Pinpoint the cell where the given text exists, returning its (X, Y) midpoint coordinate. 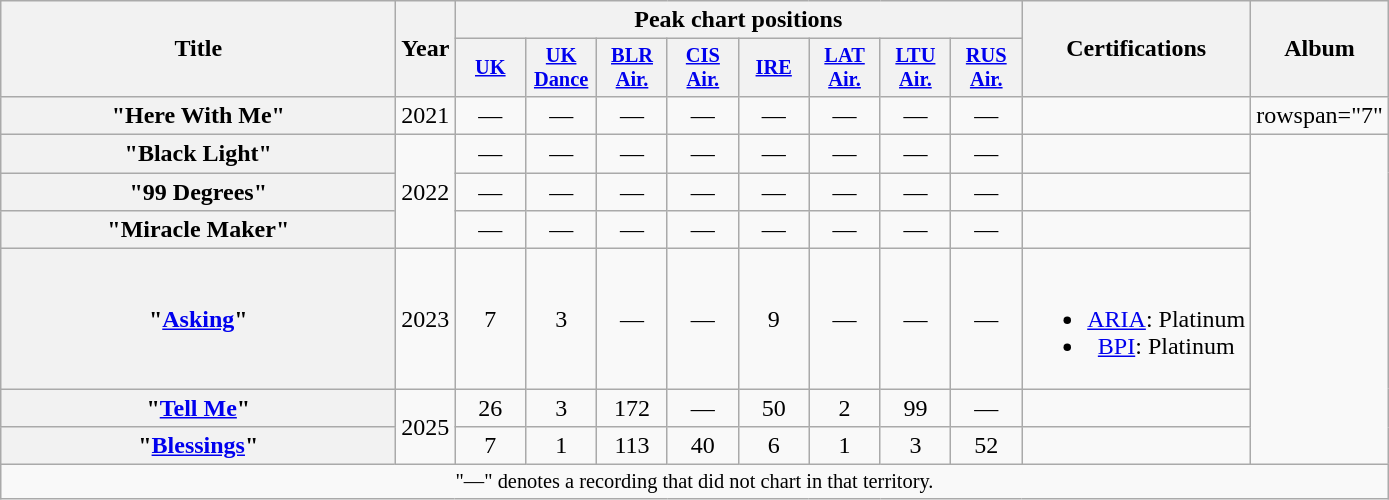
Album (1320, 49)
9 (774, 319)
Title (198, 49)
UK (490, 68)
Year (426, 49)
IRE (774, 68)
99 (916, 408)
2021 (426, 115)
"Tell Me" (198, 408)
Peak chart positions (738, 20)
CISAir. (702, 68)
"Miracle Maker" (198, 230)
172 (632, 408)
2025 (426, 427)
"Asking" (198, 319)
52 (986, 446)
Certifications (1136, 49)
rowspan="7" (1320, 115)
"Here With Me" (198, 115)
"Blessings" (198, 446)
2 (844, 408)
LTUAir. (916, 68)
"99 Degrees" (198, 192)
113 (632, 446)
UKDance (562, 68)
6 (774, 446)
"—" denotes a recording that did not chart in that territory. (695, 482)
RUSAir. (986, 68)
2023 (426, 319)
LATAir. (844, 68)
BLRAir. (632, 68)
ARIA: PlatinumBPI: Platinum (1136, 319)
50 (774, 408)
40 (702, 446)
2022 (426, 192)
"Black Light" (198, 154)
26 (490, 408)
